Identify which cell holds the provided text, then report its [X, Y] central coordinate. 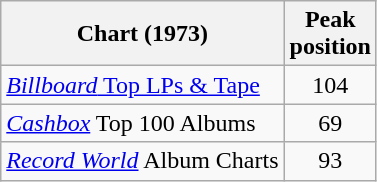
Peakposition [330, 34]
Billboard Top LPs & Tape [142, 85]
Record World Album Charts [142, 161]
69 [330, 123]
Cashbox Top 100 Albums [142, 123]
104 [330, 85]
93 [330, 161]
Chart (1973) [142, 34]
